Pinpoint the cell where the given text exists, returning its [x, y] midpoint coordinate. 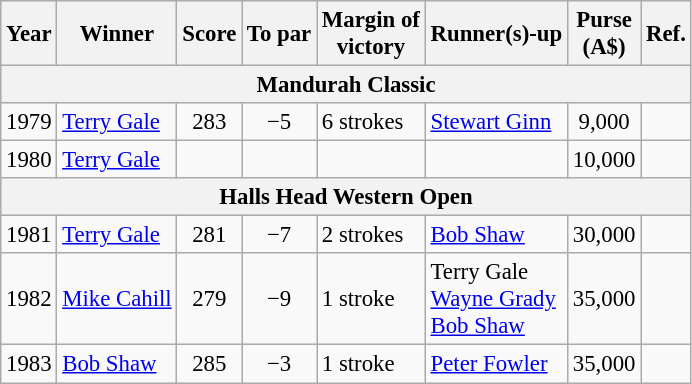
6 strokes [372, 122]
Mandurah Classic [346, 85]
Halls Head Western Open [346, 197]
−7 [280, 235]
Stewart Ginn [496, 122]
Terry GaleWayne GradyBob Shaw [496, 300]
2 strokes [372, 235]
−9 [280, 300]
1980 [29, 160]
9,000 [604, 122]
1981 [29, 235]
1982 [29, 300]
Margin ofvictory [372, 34]
Winner [117, 34]
281 [210, 235]
Year [29, 34]
1979 [29, 122]
Ref. [666, 34]
283 [210, 122]
10,000 [604, 160]
Purse(A$) [604, 34]
Score [210, 34]
30,000 [604, 235]
1983 [29, 364]
285 [210, 364]
Peter Fowler [496, 364]
279 [210, 300]
Mike Cahill [117, 300]
Runner(s)-up [496, 34]
To par [280, 34]
−5 [280, 122]
−3 [280, 364]
